Scan for the cell matching the given text and deliver its (X, Y) coordinate at center. 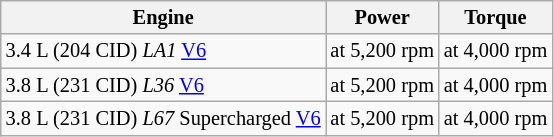
3.4 L (204 CID) LA1 V6 (164, 51)
3.8 L (231 CID) L36 V6 (164, 85)
3.8 L (231 CID) L67 Supercharged V6 (164, 118)
Torque (496, 17)
Power (382, 17)
Engine (164, 17)
